Provide the [X, Y] coordinate of the cell's center where the given text is located.  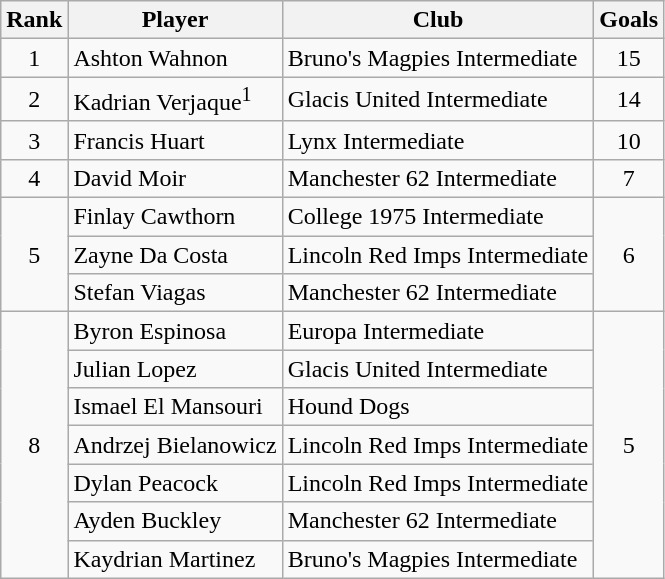
6 [629, 255]
Lynx Intermediate [438, 140]
David Moir [175, 178]
Club [438, 20]
Hound Dogs [438, 407]
Kaydrian Martinez [175, 559]
4 [34, 178]
Kadrian Verjaque1 [175, 100]
Europa Intermediate [438, 331]
7 [629, 178]
Ismael El Mansouri [175, 407]
Byron Espinosa [175, 331]
15 [629, 58]
8 [34, 445]
Goals [629, 20]
3 [34, 140]
Finlay Cawthorn [175, 217]
Stefan Viagas [175, 293]
Andrzej Bielanowicz [175, 445]
2 [34, 100]
1 [34, 58]
10 [629, 140]
14 [629, 100]
Francis Huart [175, 140]
Ayden Buckley [175, 521]
Player [175, 20]
Ashton Wahnon [175, 58]
Zayne Da Costa [175, 255]
Dylan Peacock [175, 483]
Julian Lopez [175, 369]
Rank [34, 20]
College 1975 Intermediate [438, 217]
